Identify which cell holds the provided text, then report its (x, y) central coordinate. 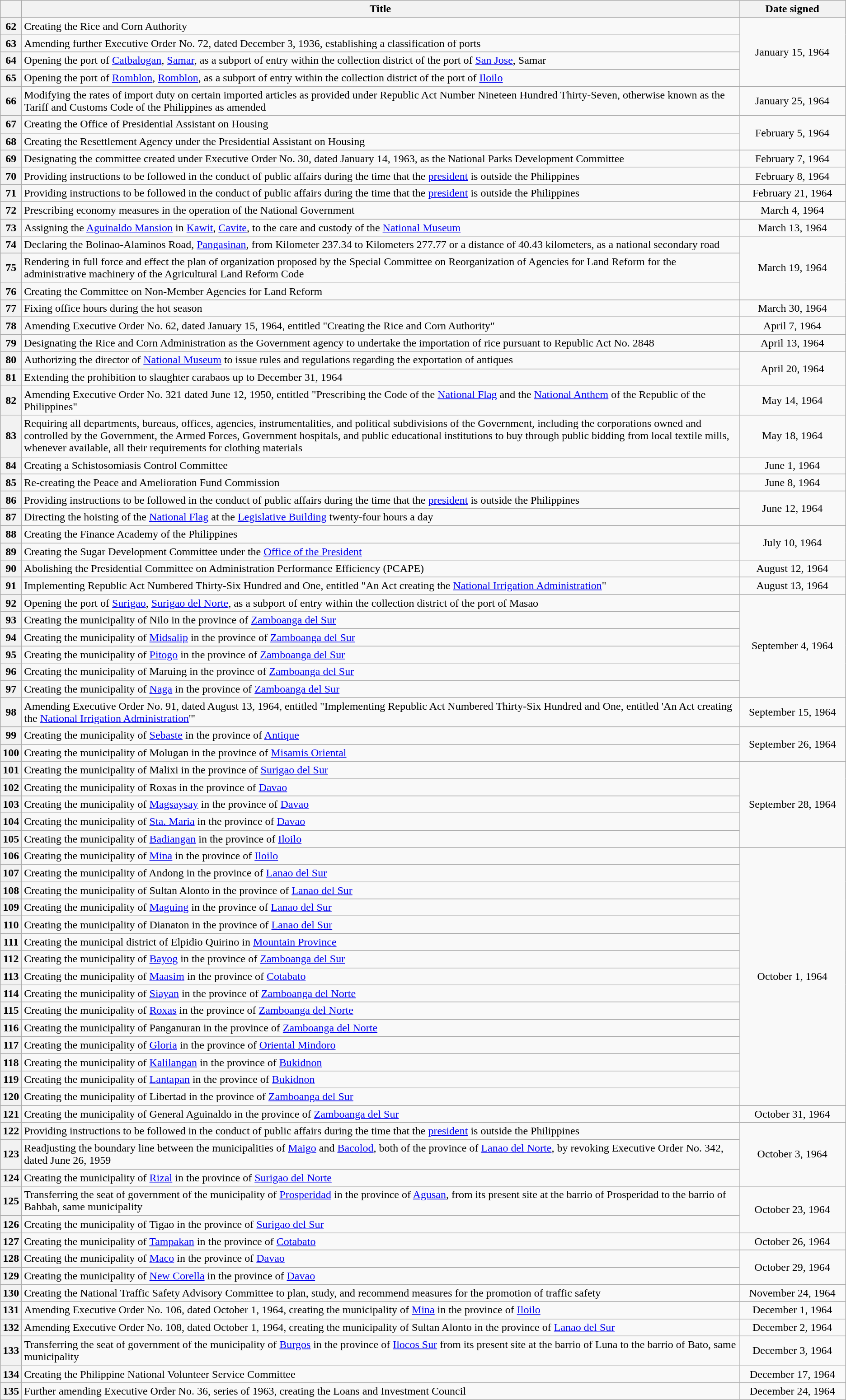
December 3, 1964 (792, 1351)
September 26, 1964 (792, 744)
September 28, 1964 (792, 804)
130 (11, 1293)
Creating the municipality of Sultan Alonto in the province of Lanao del Sur (381, 890)
September 15, 1964 (792, 712)
89 (11, 552)
123 (11, 1155)
95 (11, 655)
133 (11, 1351)
Creating the municipality of Maguing in the province of Lanao del Sur (381, 908)
64 (11, 61)
Creating the Resettlement Agency under the Presidential Assistant on Housing (381, 141)
Creating the municipality of Panganuran in the province of Zamboanga del Norte (381, 1028)
122 (11, 1131)
108 (11, 890)
June 1, 1964 (792, 465)
Extending the prohibition to slaughter carabaos up to December 31, 1964 (381, 377)
Creating the municipality of Andong in the province of Lanao del Sur (381, 873)
111 (11, 942)
March 30, 1964 (792, 309)
80 (11, 360)
Creating the municipality of Midsalip in the province of Zamboanga del Sur (381, 637)
119 (11, 1079)
Amending Executive Order No. 62, dated January 15, 1964, entitled "Creating the Rice and Corn Authority" (381, 326)
69 (11, 159)
74 (11, 245)
124 (11, 1178)
October 26, 1964 (792, 1241)
December 2, 1964 (792, 1327)
128 (11, 1259)
100 (11, 753)
Creating the Finance Academy of the Philippines (381, 534)
66 (11, 101)
81 (11, 377)
Creating the Sugar Development Committee under the Office of the President (381, 552)
November 24, 1964 (792, 1293)
February 8, 1964 (792, 176)
Creating the municipality of Tampakan in the province of Cotabato (381, 1241)
Creating the municipality of Lantapan in the province of Bukidnon (381, 1079)
Creating the municipality of Maruing in the province of Zamboanga del Sur (381, 672)
January 25, 1964 (792, 101)
110 (11, 925)
March 13, 1964 (792, 227)
Abolishing the Presidential Committee on Administration Performance Efficiency (PCAPE) (381, 569)
79 (11, 343)
Creating the municipality of Malixi in the province of Surigao del Sur (381, 770)
98 (11, 712)
117 (11, 1045)
103 (11, 804)
132 (11, 1327)
August 13, 1964 (792, 586)
Amending further Executive Order No. 72, dated December 3, 1936, establishing a classification of ports (381, 43)
107 (11, 873)
Opening the port of Surigao, Surigao del Norte, as a subport of entry within the collection district of the port of Masao (381, 603)
76 (11, 291)
87 (11, 517)
120 (11, 1096)
83 (11, 436)
68 (11, 141)
February 21, 1964 (792, 193)
88 (11, 534)
Date signed (792, 9)
Creating the municipality of Badiangan in the province of Iloilo (381, 839)
135 (11, 1391)
63 (11, 43)
May 14, 1964 (792, 400)
Creating the municipality of Siayan in the province of Zamboanga del Norte (381, 993)
February 5, 1964 (792, 133)
Creating the municipality of Nilo in the province of Zamboanga del Sur (381, 620)
May 18, 1964 (792, 436)
Creating the municipality of Dianaton in the province of Lanao del Sur (381, 925)
Directing the hoisting of the National Flag at the Legislative Building twenty-four hours a day (381, 517)
December 24, 1964 (792, 1391)
Designating the Rice and Corn Administration as the Government agency to undertake the importation of rice pursuant to Republic Act No. 2848 (381, 343)
Authorizing the director of National Museum to issue rules and regulations regarding the exportation of antiques (381, 360)
Creating the municipality of Roxas in the province of Zamboanga del Norte (381, 1011)
109 (11, 908)
126 (11, 1224)
Creating the municipality of Rizal in the province of Surigao del Norte (381, 1178)
96 (11, 672)
Creating the municipality of Pitogo in the province of Zamboanga del Sur (381, 655)
Further amending Executive Order No. 36, series of 1963, creating the Loans and Investment Council (381, 1391)
December 1, 1964 (792, 1310)
114 (11, 993)
70 (11, 176)
Designating the committee created under Executive Order No. 30, dated January 14, 1963, as the National Parks Development Committee (381, 159)
85 (11, 482)
106 (11, 856)
121 (11, 1114)
Creating the municipality of Mina in the province of Iloilo (381, 856)
October 1, 1964 (792, 977)
Creating the municipal district of Elpidio Quirino in Mountain Province (381, 942)
July 10, 1964 (792, 543)
Opening the port of Catbalogan, Samar, as a subport of entry within the collection district of the port of San Jose, Samar (381, 61)
Amending Executive Order No. 108, dated October 1, 1964, creating the municipality of Sultan Alonto in the province of Lanao del Sur (381, 1327)
Creating the municipality of Gloria in the province of Oriental Mindoro (381, 1045)
March 4, 1964 (792, 210)
Creating the Office of Presidential Assistant on Housing (381, 124)
Creating the municipality of Naga in the province of Zamboanga del Sur (381, 689)
Creating the National Traffic Safety Advisory Committee to plan, study, and recommend measures for the promotion of traffic safety (381, 1293)
Implementing Republic Act Numbered Thirty-Six Hundred and One, entitled "An Act creating the National Irrigation Administration" (381, 586)
75 (11, 268)
June 8, 1964 (792, 482)
73 (11, 227)
Creating the municipality of Magsaysay in the province of Davao (381, 804)
October 29, 1964 (792, 1267)
77 (11, 309)
Creating the municipality of Kalilangan in the province of Bukidnon (381, 1062)
Title (381, 9)
Creating the Committee on Non-Member Agencies for Land Reform (381, 291)
June 12, 1964 (792, 508)
Opening the port of Romblon, Romblon, as a subport of entry within the collection district of the port of Iloilo (381, 78)
134 (11, 1374)
113 (11, 976)
71 (11, 193)
January 15, 1964 (792, 52)
125 (11, 1201)
Re-creating the Peace and Amelioration Fund Commission (381, 482)
Creating the municipality of Bayog in the province of Zamboanga del Sur (381, 959)
65 (11, 78)
October 31, 1964 (792, 1114)
97 (11, 689)
115 (11, 1011)
April 7, 1964 (792, 326)
118 (11, 1062)
131 (11, 1310)
Creating the municipality of General Aguinaldo in the province of Zamboanga del Sur (381, 1114)
104 (11, 821)
September 4, 1964 (792, 646)
82 (11, 400)
129 (11, 1276)
Creating the Rice and Corn Authority (381, 26)
91 (11, 586)
February 7, 1964 (792, 159)
72 (11, 210)
Creating the municipality of Molugan in the province of Misamis Oriental (381, 753)
Assigning the Aguinaldo Mansion in Kawit, Cavite, to the care and custody of the National Museum (381, 227)
101 (11, 770)
Creating the municipality of Sebaste in the province of Antique (381, 735)
86 (11, 500)
Creating the municipality of Tigao in the province of Surigao del Sur (381, 1224)
105 (11, 839)
67 (11, 124)
62 (11, 26)
102 (11, 787)
April 13, 1964 (792, 343)
Creating a Schistosomiasis Control Committee (381, 465)
April 20, 1964 (792, 369)
August 12, 1964 (792, 569)
Creating the municipality of Maasim in the province of Cotabato (381, 976)
127 (11, 1241)
Fixing office hours during the hot season (381, 309)
Creating the municipality of Roxas in the province of Davao (381, 787)
90 (11, 569)
78 (11, 326)
Creating the municipality of New Corella in the province of Davao (381, 1276)
March 19, 1964 (792, 268)
October 23, 1964 (792, 1210)
Prescribing economy measures in the operation of the National Government (381, 210)
92 (11, 603)
Creating the municipality of Sta. Maria in the province of Davao (381, 821)
October 3, 1964 (792, 1155)
Creating the Philippine National Volunteer Service Committee (381, 1374)
93 (11, 620)
112 (11, 959)
116 (11, 1028)
December 17, 1964 (792, 1374)
94 (11, 637)
99 (11, 735)
Amending Executive Order No. 106, dated October 1, 1964, creating the municipality of Mina in the province of Iloilo (381, 1310)
84 (11, 465)
Creating the municipality of Maco in the province of Davao (381, 1259)
Creating the municipality of Libertad in the province of Zamboanga del Sur (381, 1096)
